Return the [x, y] coordinate for the center point of the cell that contains the specified text.  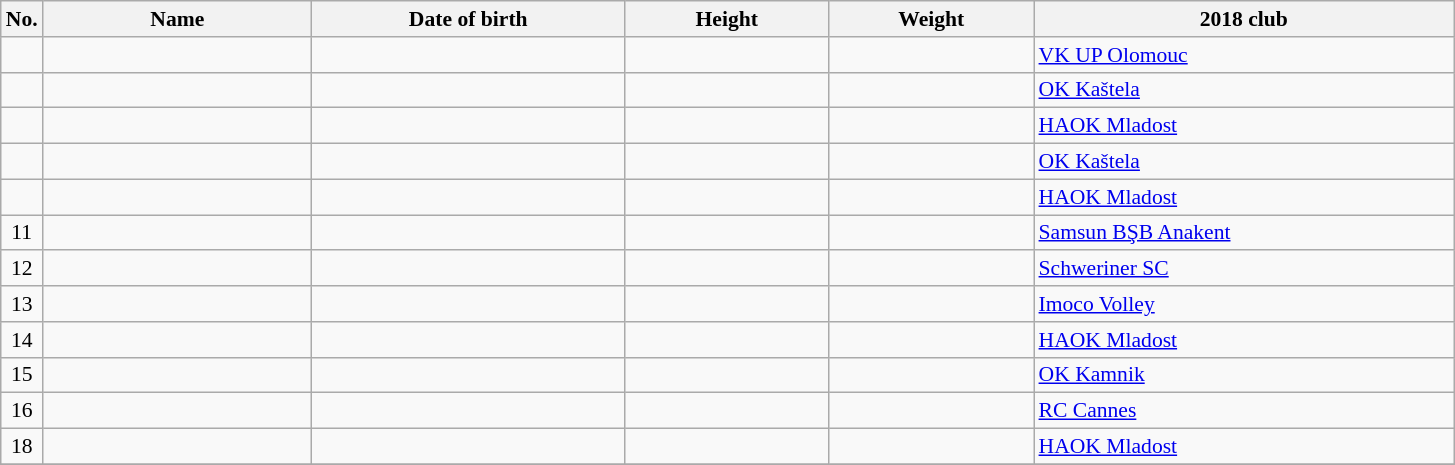
Samsun BŞB Anakent [1244, 233]
18 [22, 447]
14 [22, 340]
16 [22, 411]
2018 club [1244, 19]
Weight [932, 19]
Imoco Volley [1244, 304]
Date of birth [468, 19]
12 [22, 269]
15 [22, 375]
Name [178, 19]
RC Cannes [1244, 411]
No. [22, 19]
OK Kamnik [1244, 375]
11 [22, 233]
Schweriner SC [1244, 269]
Height [726, 19]
VK UP Olomouc [1244, 55]
13 [22, 304]
